Identify which cell holds the provided text, then report its [x, y] central coordinate. 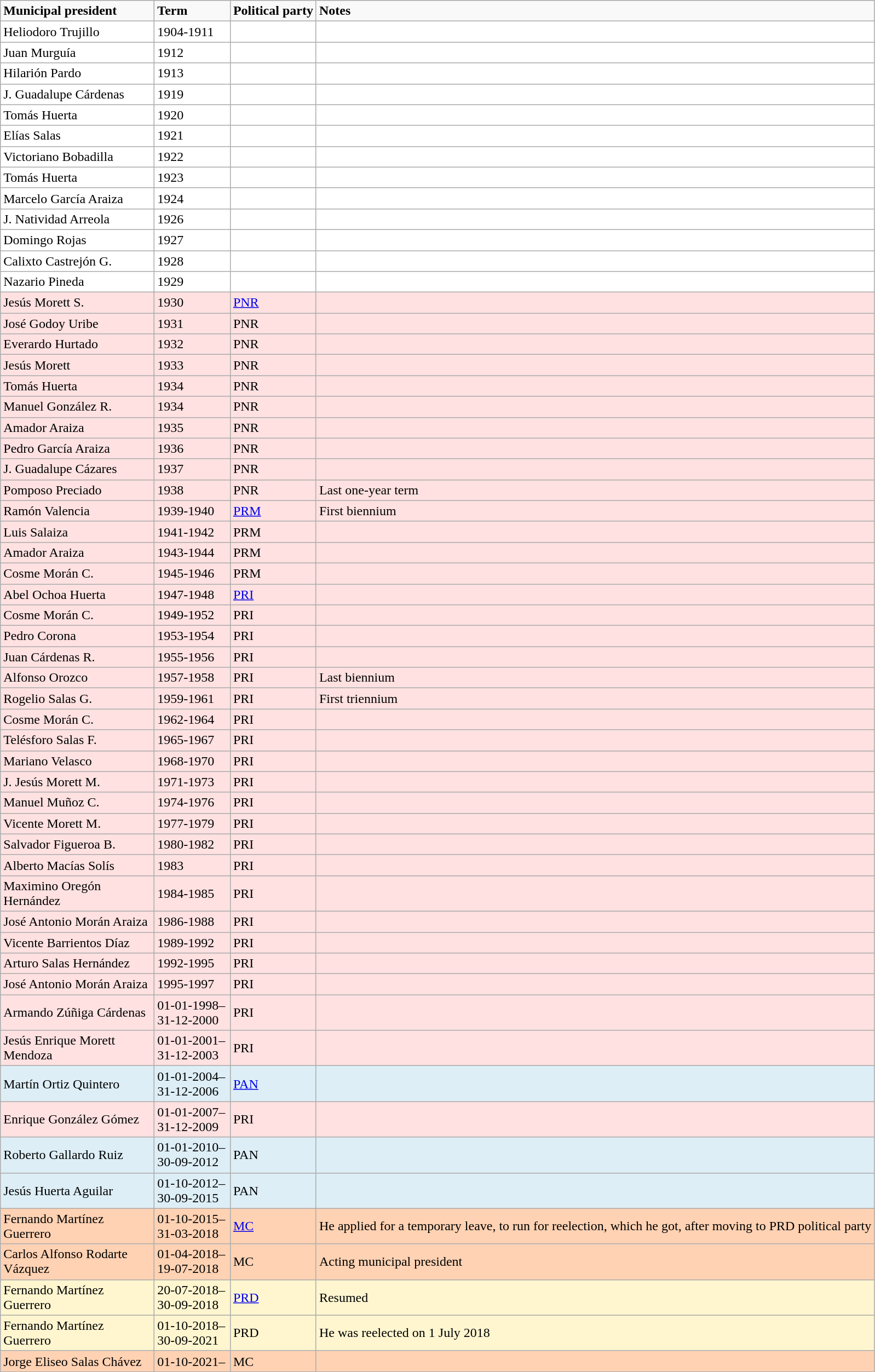
1984-1985 [193, 893]
1945-1946 [193, 573]
José Godoy Uribe [78, 324]
Acting municipal president [595, 1261]
Heliodoro Trujillo [78, 32]
1953-1954 [193, 636]
01-01-2004–31-12-2006 [193, 1084]
First biennium [595, 511]
J. Guadalupe Cázares [78, 469]
1971-1973 [193, 782]
Manuel González R. [78, 407]
Ramón Valencia [78, 511]
Enrique González Gómez [78, 1119]
1928 [193, 261]
Abel Ochoa Huerta [78, 594]
1922 [193, 157]
20-07-2018–30-09-2018 [193, 1298]
Juan Cárdenas R. [78, 657]
Manuel Muñoz C. [78, 803]
Hilarión Pardo [78, 73]
Elías Salas [78, 136]
01-10-2012–30-09-2015 [193, 1190]
1947-1948 [193, 594]
Pedro Corona [78, 636]
1989-1992 [193, 942]
01-01-2007–31-12-2009 [193, 1119]
Notes [595, 11]
Municipal president [78, 11]
1977-1979 [193, 823]
Alberto Macías Solís [78, 865]
01-01-1998–31-12-2000 [193, 1013]
01-01-2001–31-12-2003 [193, 1048]
1965-1967 [193, 740]
1941-1942 [193, 532]
1938 [193, 490]
1986-1988 [193, 921]
Pomposo Preciado [78, 490]
1932 [193, 344]
1931 [193, 324]
1926 [193, 219]
01-01-2010–30-09-2012 [193, 1155]
J. Natividad Arreola [78, 219]
Resumed [595, 1298]
1937 [193, 469]
Term [193, 11]
Carlos Alfonso Rodarte Vázquez [78, 1261]
Last one-year term [595, 490]
1992-1995 [193, 964]
Political party [273, 11]
1943-1944 [193, 552]
1904-1911 [193, 32]
1962-1964 [193, 719]
Victoriano Bobadilla [78, 157]
Vicente Morett M. [78, 823]
1920 [193, 115]
1919 [193, 94]
1921 [193, 136]
Jorge Eliseo Salas Chávez [78, 1361]
1933 [193, 365]
Jesús Morett [78, 365]
Everardo Hurtado [78, 344]
1995-1997 [193, 984]
Nazario Pineda [78, 282]
Roberto Gallardo Ruiz [78, 1155]
1939-1940 [193, 511]
01-10-2018–30-09-2021 [193, 1333]
First triennium [595, 699]
J. Guadalupe Cárdenas [78, 94]
Martín Ortiz Quintero [78, 1084]
He applied for a temporary leave, to run for reelection, which he got, after moving to PRD political party [595, 1226]
Rogelio Salas G. [78, 699]
Vicente Barrientos Díaz [78, 942]
Alfonso Orozco [78, 678]
Mariano Velasco [78, 761]
Domingo Rojas [78, 240]
1936 [193, 448]
Last biennium [595, 678]
Luis Salaiza [78, 532]
1924 [193, 198]
Jesús Morett S. [78, 303]
1949-1952 [193, 615]
Armando Zúñiga Cárdenas [78, 1013]
He was reelected on 1 July 2018 [595, 1333]
Telésforo Salas F. [78, 740]
1980-1982 [193, 844]
1959-1961 [193, 699]
1955-1956 [193, 657]
1983 [193, 865]
1930 [193, 303]
Arturo Salas Hernández [78, 964]
1957-1958 [193, 678]
Juan Murguía [78, 53]
Jesús Enrique Morett Mendoza [78, 1048]
01-10-2021– [193, 1361]
01-04-2018–19-07-2018 [193, 1261]
01-10-2015–31-03-2018 [193, 1226]
1929 [193, 282]
1974-1976 [193, 803]
1927 [193, 240]
1912 [193, 53]
Calixto Castrejón G. [78, 261]
1935 [193, 428]
Salvador Figueroa B. [78, 844]
Pedro García Araiza [78, 448]
Marcelo García Araiza [78, 198]
J. Jesús Morett M. [78, 782]
1913 [193, 73]
Jesús Huerta Aguilar [78, 1190]
Maximino Oregón Hernández [78, 893]
1923 [193, 177]
1968-1970 [193, 761]
